Detect which cell encompasses the target text, then output its (x, y) center coordinate. 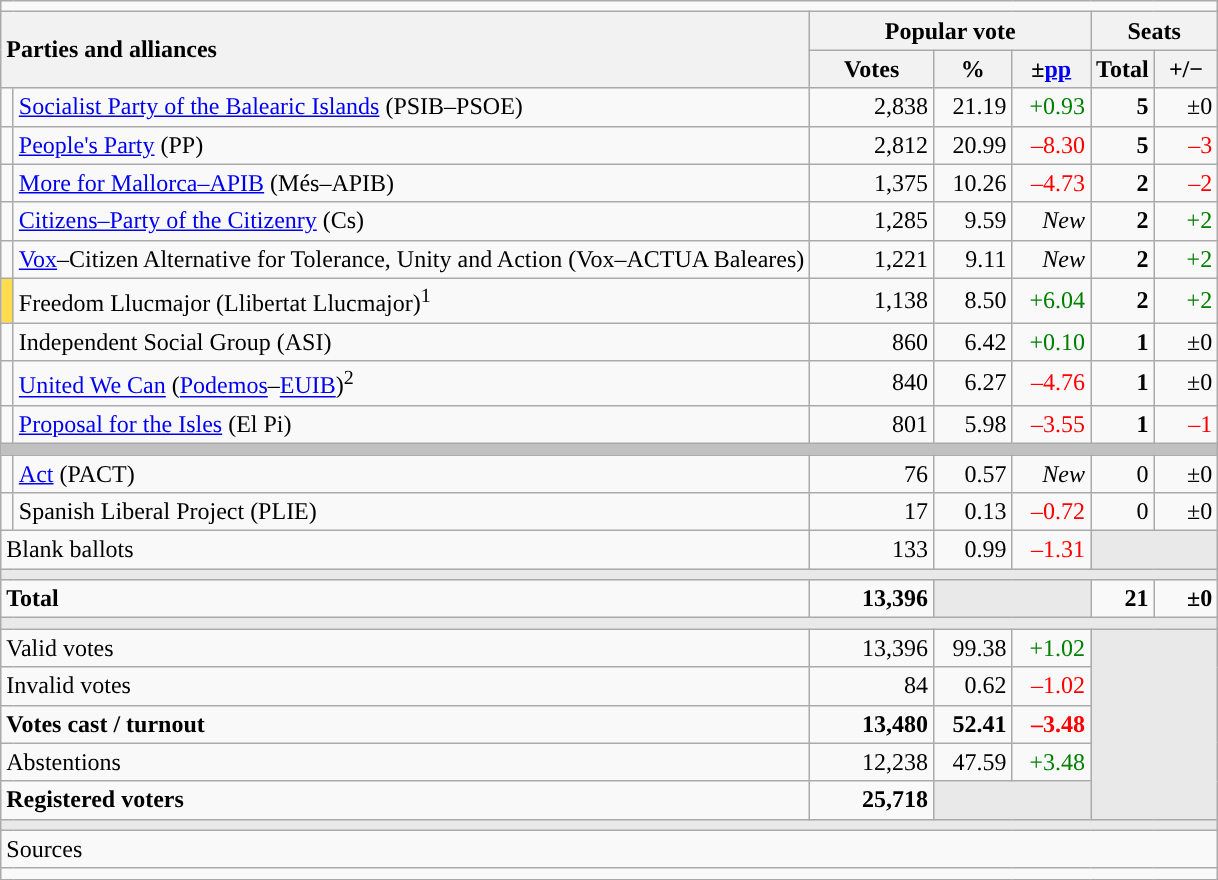
6.42 (972, 342)
2,812 (872, 145)
6.27 (972, 384)
+/− (1186, 69)
5.98 (972, 424)
–2 (1186, 183)
Blank ballots (406, 550)
99.38 (972, 648)
Act (PACT) (412, 474)
13,480 (872, 724)
–4.76 (1052, 384)
Parties and alliances (406, 50)
Seats (1154, 31)
–3.55 (1052, 424)
12,238 (872, 762)
0.99 (972, 550)
1,375 (872, 183)
52.41 (972, 724)
Spanish Liberal Project (PLIE) (412, 512)
17 (872, 512)
–1.02 (1052, 686)
9.59 (972, 221)
More for Mallorca–APIB (Més–APIB) (412, 183)
2,838 (872, 107)
–8.30 (1052, 145)
Votes (872, 69)
–1.31 (1052, 550)
84 (872, 686)
Proposal for the Isles (El Pi) (412, 424)
Abstentions (406, 762)
People's Party (PP) (412, 145)
1,221 (872, 259)
1,138 (872, 300)
Sources (610, 849)
–4.73 (1052, 183)
0.13 (972, 512)
840 (872, 384)
1,285 (872, 221)
United We Can (Podemos–EUIB)2 (412, 384)
–3.48 (1052, 724)
–3 (1186, 145)
–0.72 (1052, 512)
Votes cast / turnout (406, 724)
Citizens–Party of the Citizenry (Cs) (412, 221)
+1.02 (1052, 648)
10.26 (972, 183)
Socialist Party of the Balearic Islands (PSIB–PSOE) (412, 107)
Independent Social Group (ASI) (412, 342)
+3.48 (1052, 762)
20.99 (972, 145)
Vox–Citizen Alternative for Tolerance, Unity and Action (Vox–ACTUA Baleares) (412, 259)
Valid votes (406, 648)
133 (872, 550)
+0.10 (1052, 342)
8.50 (972, 300)
±pp (1052, 69)
+0.93 (1052, 107)
76 (872, 474)
–1 (1186, 424)
860 (872, 342)
21 (1123, 599)
Freedom Llucmajor (Llibertat Llucmajor)1 (412, 300)
47.59 (972, 762)
0.57 (972, 474)
25,718 (872, 800)
9.11 (972, 259)
Popular vote (950, 31)
+6.04 (1052, 300)
21.19 (972, 107)
% (972, 69)
Invalid votes (406, 686)
Registered voters (406, 800)
801 (872, 424)
0.62 (972, 686)
